Output the [x, y] coordinate of the center of the cell containing the given text.  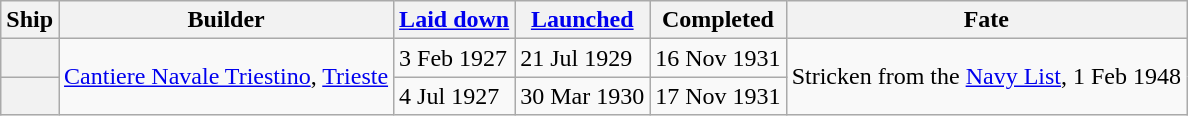
Laid down [454, 20]
Builder [226, 20]
4 Jul 1927 [454, 96]
30 Mar 1930 [582, 96]
Fate [986, 20]
Completed [718, 20]
21 Jul 1929 [582, 58]
Ship [30, 20]
Cantiere Navale Triestino, Trieste [226, 77]
3 Feb 1927 [454, 58]
16 Nov 1931 [718, 58]
Stricken from the Navy List, 1 Feb 1948 [986, 77]
17 Nov 1931 [718, 96]
Launched [582, 20]
